Identify which cell holds the provided text, then report its [x, y] central coordinate. 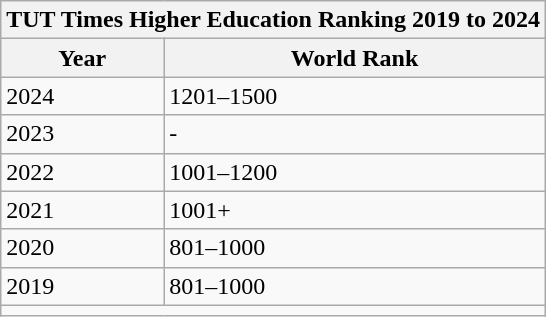
2021 [82, 210]
1001+ [355, 210]
Year [82, 58]
2024 [82, 96]
TUT Times Higher Education Ranking 2019 to 2024 [274, 20]
2023 [82, 134]
1001–1200 [355, 172]
2020 [82, 248]
- [355, 134]
1201–1500 [355, 96]
2022 [82, 172]
2019 [82, 286]
World Rank [355, 58]
